Detect which cell encompasses the target text, then output its [x, y] center coordinate. 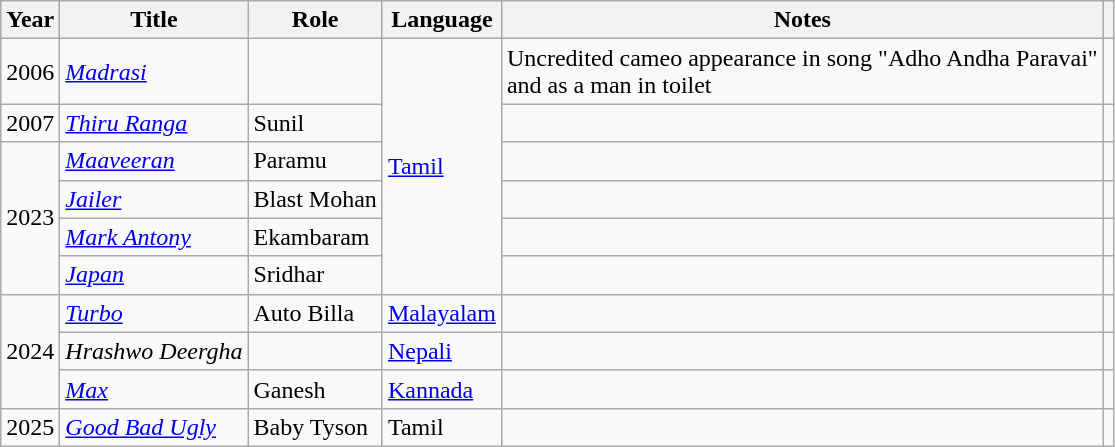
Maaveeran [154, 161]
Thiru Ranga [154, 123]
Good Bad Ugly [154, 427]
Turbo [154, 313]
Japan [154, 275]
Language [442, 20]
Year [30, 20]
Nepali [442, 351]
Jailer [154, 199]
Ekambaram [315, 237]
Uncredited cameo appearance in song "Adho Andha Paravai" and as a man in toilet [802, 72]
2025 [30, 427]
Role [315, 20]
Hrashwo Deergha [154, 351]
Max [154, 389]
2007 [30, 123]
Auto Billa [315, 313]
Ganesh [315, 389]
2006 [30, 72]
Sridhar [315, 275]
Kannada [442, 389]
Mark Antony [154, 237]
Paramu [315, 161]
Malayalam [442, 313]
Blast Mohan [315, 199]
Notes [802, 20]
2024 [30, 351]
Title [154, 20]
Madrasi [154, 72]
2023 [30, 218]
Sunil [315, 123]
Baby Tyson [315, 427]
